Pinpoint the cell where the given text exists, returning its (x, y) midpoint coordinate. 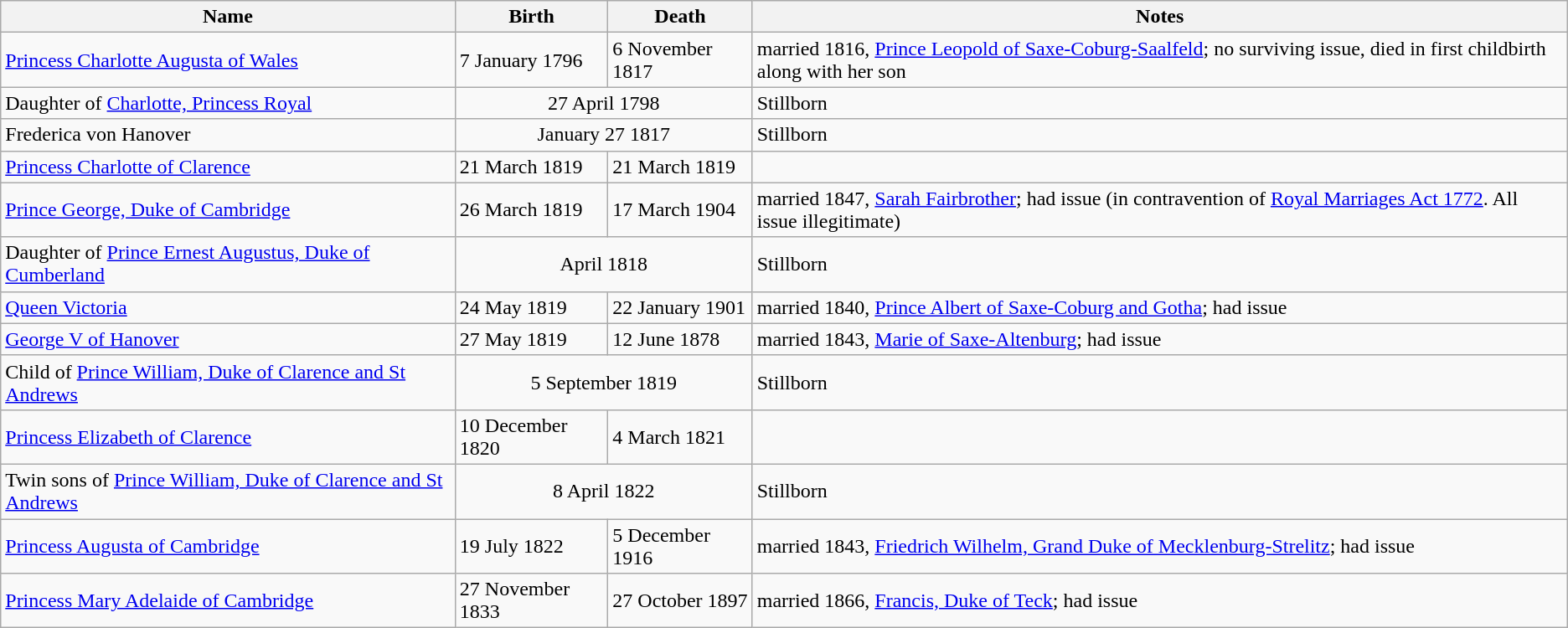
5 December 1916 (680, 546)
22 January 1901 (680, 307)
married 1840, Prince Albert of Saxe-Coburg and Gotha; had issue (1159, 307)
Twin sons of Prince William, Duke of Clarence and St Andrews (228, 491)
Birth (531, 17)
married 1866, Francis, Duke of Teck; had issue (1159, 601)
4 March 1821 (680, 437)
19 July 1822 (531, 546)
Child of Prince William, Duke of Clarence and St Andrews (228, 382)
Princess Mary Adelaide of Cambridge (228, 601)
Death (680, 17)
Princess Elizabeth of Clarence (228, 437)
10 December 1820 (531, 437)
6 November 1817 (680, 60)
married 1816, Prince Leopold of Saxe-Coburg-Saalfeld; no surviving issue, died in first childbirth along with her son (1159, 60)
Prince George, Duke of Cambridge (228, 209)
Daughter of Prince Ernest Augustus, Duke of Cumberland (228, 265)
24 May 1819 (531, 307)
Princess Charlotte Augusta of Wales (228, 60)
17 March 1904 (680, 209)
7 January 1796 (531, 60)
Queen Victoria (228, 307)
8 April 1822 (603, 491)
Notes (1159, 17)
George V of Hanover (228, 339)
Name (228, 17)
Princess Charlotte of Clarence (228, 167)
27 November 1833 (531, 601)
5 September 1819 (603, 382)
Daughter of Charlotte, Princess Royal (228, 103)
27 April 1798 (603, 103)
married 1843, Friedrich Wilhelm, Grand Duke of Mecklenburg-Strelitz; had issue (1159, 546)
27 May 1819 (531, 339)
Princess Augusta of Cambridge (228, 546)
27 October 1897 (680, 601)
April 1818 (603, 265)
married 1843, Marie of Saxe-Altenburg; had issue (1159, 339)
26 March 1819 (531, 209)
January 27 1817 (603, 135)
married 1847, Sarah Fairbrother; had issue (in contravention of Royal Marriages Act 1772. All issue illegitimate) (1159, 209)
Frederica von Hanover (228, 135)
12 June 1878 (680, 339)
